Locate the cell with the specified text and output its [X, Y] center coordinate. 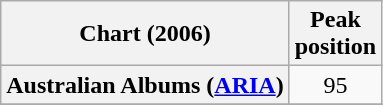
95 [335, 85]
Chart (2006) [145, 34]
Australian Albums (ARIA) [145, 85]
Peakposition [335, 34]
